Output the [x, y] coordinate of the center of the cell containing the given text.  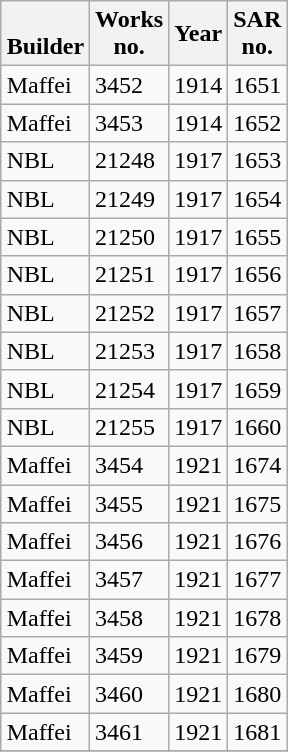
1658 [258, 351]
1660 [258, 427]
21249 [130, 199]
21252 [130, 313]
1654 [258, 199]
Worksno. [130, 34]
3453 [130, 123]
21251 [130, 275]
1681 [258, 732]
3457 [130, 580]
3459 [130, 656]
SARno. [258, 34]
1675 [258, 503]
3455 [130, 503]
1656 [258, 275]
1657 [258, 313]
1680 [258, 694]
3456 [130, 542]
3461 [130, 732]
1679 [258, 656]
1653 [258, 161]
1677 [258, 580]
21254 [130, 389]
3458 [130, 618]
3460 [130, 694]
1652 [258, 123]
1655 [258, 237]
21253 [130, 351]
3454 [130, 465]
1659 [258, 389]
3452 [130, 85]
1674 [258, 465]
21248 [130, 161]
1651 [258, 85]
21255 [130, 427]
1678 [258, 618]
1676 [258, 542]
Year [198, 34]
21250 [130, 237]
Builder [45, 34]
